Extract the [X, Y] coordinate from the center of the cell holding the provided text.  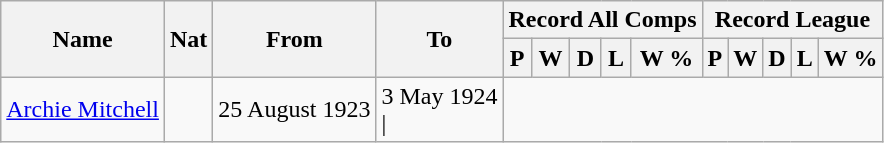
To [440, 39]
From [294, 39]
Record League [792, 20]
Nat [188, 39]
25 August 1923 [294, 110]
Record All Comps [602, 20]
Archie Mitchell [83, 110]
Name [83, 39]
3 May 1924| [440, 110]
